Return the [x, y] coordinate for the center point of the cell that contains the specified text.  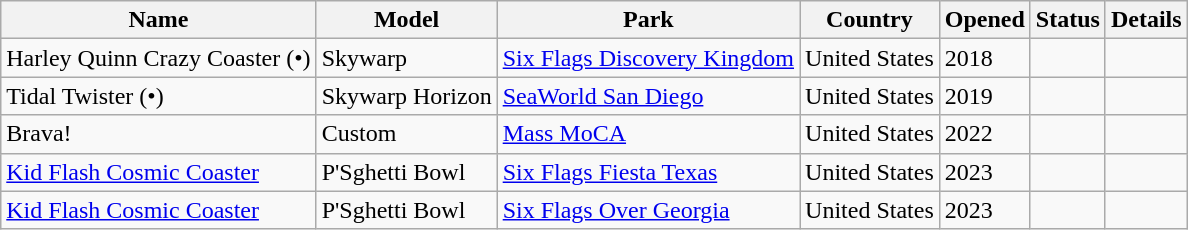
Harley Quinn Crazy Coaster (•) [158, 58]
2022 [984, 134]
Model [406, 20]
Six Flags Over Georgia [648, 210]
Skywarp Horizon [406, 96]
Brava! [158, 134]
2019 [984, 96]
Skywarp [406, 58]
Mass MoCA [648, 134]
Park [648, 20]
Opened [984, 20]
Details [1146, 20]
Country [870, 20]
Status [1068, 20]
2018 [984, 58]
SeaWorld San Diego [648, 96]
Name [158, 20]
Custom [406, 134]
Six Flags Fiesta Texas [648, 172]
Tidal Twister (•) [158, 96]
Six Flags Discovery Kingdom [648, 58]
